Extract the (X, Y) coordinate from the center of the cell holding the provided text.  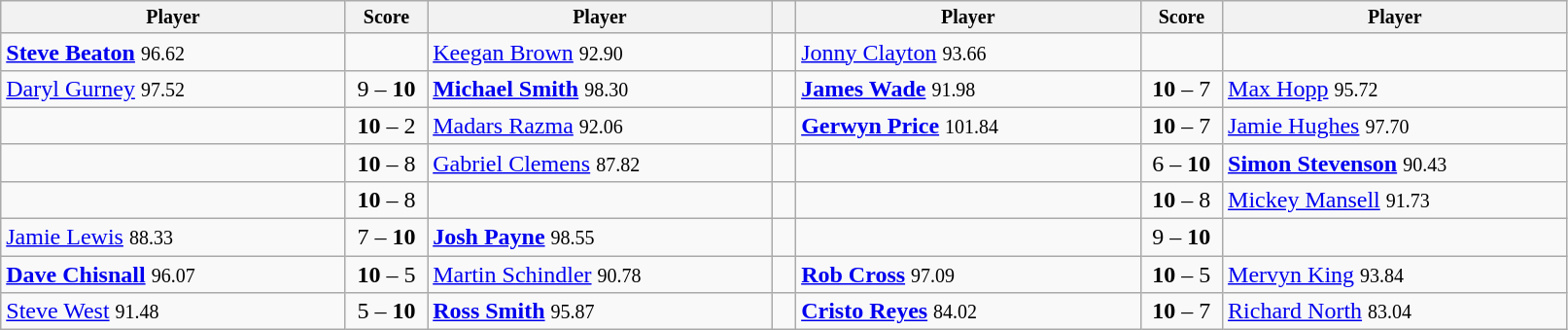
7 – 10 (386, 238)
Simon Stevenson 90.43 (1395, 163)
Keegan Brown 92.90 (600, 52)
Jonny Clayton 93.66 (968, 52)
5 – 10 (386, 312)
Daryl Gurney 97.52 (173, 89)
Max Hopp 95.72 (1395, 89)
Richard North 83.04 (1395, 312)
Dave Chisnall 96.07 (173, 275)
Jamie Hughes 97.70 (1395, 126)
Rob Cross 97.09 (968, 275)
James Wade 91.98 (968, 89)
Michael Smith 98.30 (600, 89)
Mervyn King 93.84 (1395, 275)
Martin Schindler 90.78 (600, 275)
Mickey Mansell 91.73 (1395, 200)
Josh Payne 98.55 (600, 238)
Madars Razma 92.06 (600, 126)
Ross Smith 95.87 (600, 312)
Steve West 91.48 (173, 312)
Jamie Lewis 88.33 (173, 238)
Steve Beaton 96.62 (173, 52)
10 – 2 (386, 126)
Gerwyn Price 101.84 (968, 126)
Cristo Reyes 84.02 (968, 312)
6 – 10 (1181, 163)
Gabriel Clemens 87.82 (600, 163)
